Pinpoint the cell where the given text exists, returning its [x, y] midpoint coordinate. 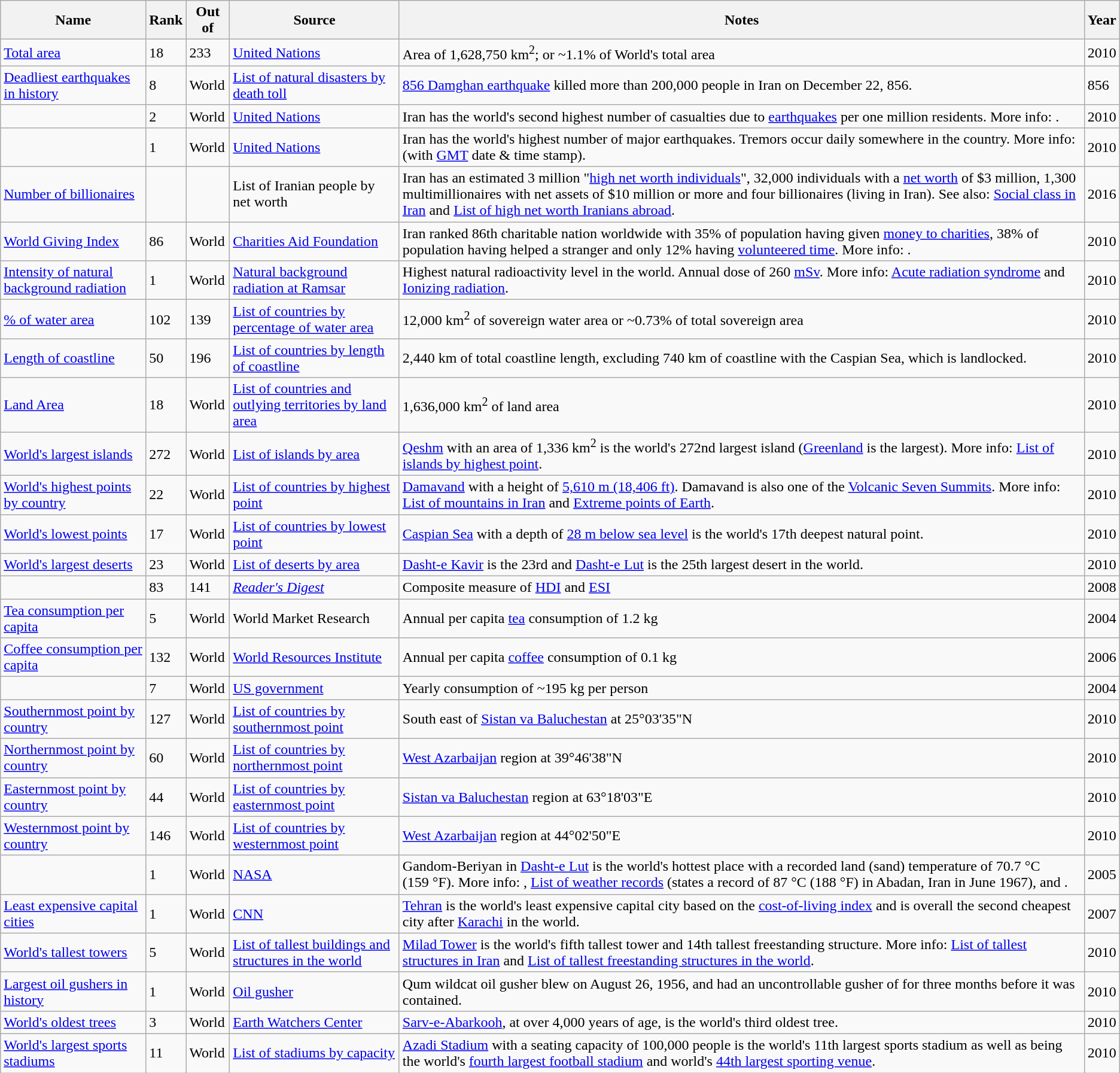
Earth Watchers Center [315, 1022]
Yearly consumption of ~195 kg per person [742, 688]
List of islands by area [315, 454]
196 [208, 358]
Length of coastline [73, 358]
233 [208, 53]
Notes [742, 20]
856 [1102, 85]
NASA [315, 875]
Easternmost point by country [73, 797]
7 [166, 688]
List of countries by southernmost point [315, 719]
Least expensive capital cities [73, 913]
Sistan va Baluchestan region at 63°18'03"E [742, 797]
Name [73, 20]
List of countries by highest point [315, 494]
CNN [315, 913]
World's highest points by country [73, 494]
141 [208, 588]
23 [166, 565]
List of countries by lowest point [315, 534]
Source [315, 20]
List of countries by easternmost point [315, 797]
3 [166, 1022]
102 [166, 320]
Westernmost point by country [73, 835]
Qeshm with an area of 1,336 km2 is the world's 272nd largest island (Greenland is the largest). More info: List of islands by highest point. [742, 454]
List of countries by length of coastline [315, 358]
South east of Sistan va Baluchestan at 25°03'35"N [742, 719]
West Azarbaijan region at 39°46'38"N [742, 758]
Rank [166, 20]
139 [208, 320]
List of countries by northernmost point [315, 758]
Year [1102, 20]
Annual per capita tea consumption of 1.2 kg [742, 619]
Sarv-e-Abarkooh, at over 4,000 years of age, is the world's third oldest tree. [742, 1022]
Composite measure of HDI and ESI [742, 588]
83 [166, 588]
12,000 km2 of sovereign water area or ~0.73% of total sovereign area [742, 320]
List of Iranian people by net worth [315, 194]
World Resources Institute [315, 657]
List of natural disasters by death toll [315, 85]
List of countries by westernmost point [315, 835]
132 [166, 657]
Land Area [73, 405]
West Azarbaijan region at 44°02'50"E [742, 835]
World's tallest towers [73, 953]
World's oldest trees [73, 1022]
272 [166, 454]
Charities Aid Foundation [315, 242]
Highest natural radioactivity level in the world. Annual dose of 260 mSv. More info: Acute radiation syndrome and Ionizing radiation. [742, 280]
Number of billionaires [73, 194]
11 [166, 1053]
Tea consumption per capita [73, 619]
2,440 km of total coastline length, excluding 740 km of coastline with the Caspian Sea, which is landlocked. [742, 358]
Annual per capita coffee consumption of 0.1 kg [742, 657]
US government [315, 688]
Total area [73, 53]
50 [166, 358]
127 [166, 719]
World Market Research [315, 619]
World's lowest points [73, 534]
Largest oil gushers in history [73, 991]
Coffee consumption per capita [73, 657]
44 [166, 797]
856 Damghan earthquake killed more than 200,000 people in Iran on December 22, 856. [742, 85]
Out of [208, 20]
Intensity of natural background radiation [73, 280]
List of deserts by area [315, 565]
Reader's Digest [315, 588]
Oil gusher [315, 991]
2006 [1102, 657]
Caspian Sea with a depth of 28 m below sea level is the world's 17th deepest natural point. [742, 534]
Area of 1,628,750 km2; or ~1.1% of World's total area [742, 53]
Northernmost point by country [73, 758]
List of stadiums by capacity [315, 1053]
22 [166, 494]
2007 [1102, 913]
List of countries and outlying territories by land area [315, 405]
Southernmost point by country [73, 719]
% of water area [73, 320]
Deadliest earthquakes in history [73, 85]
2008 [1102, 588]
World's largest deserts [73, 565]
Dasht-e Kavir is the 23rd and Dasht-e Lut is the 25th largest desert in the world. [742, 565]
1,636,000 km2 of land area [742, 405]
Natural background radiation at Ramsar [315, 280]
Qum wildcat oil gusher blew on August 26, 1956, and had an uncontrollable gusher of for three months before it was contained. [742, 991]
2 [166, 116]
8 [166, 85]
Iran has the world's second highest number of casualties due to earthquakes per one million residents. More info: . [742, 116]
World's largest islands [73, 454]
2016 [1102, 194]
2005 [1102, 875]
60 [166, 758]
List of tallest buildings and structures in the world [315, 953]
146 [166, 835]
17 [166, 534]
Iran has the world's highest number of major earthquakes. Tremors occur daily somewhere in the country. More info: (with GMT date & time stamp). [742, 147]
List of countries by percentage of water area [315, 320]
86 [166, 242]
World's largest sports stadiums [73, 1053]
World Giving Index [73, 242]
